From the cell containing the given text, extract its center point as [x, y] coordinate. 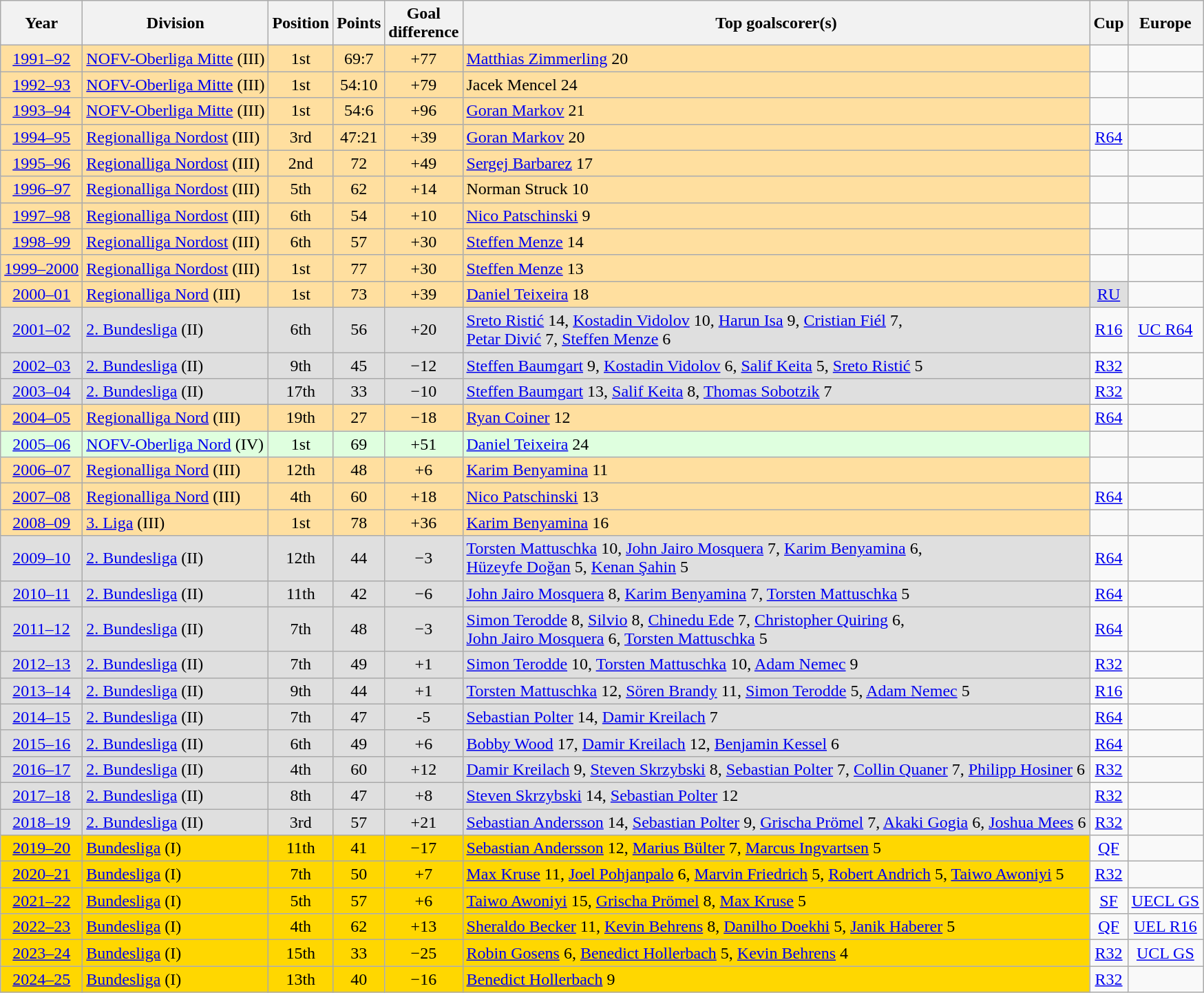
Nico Patschinski 13 [777, 496]
41 [359, 848]
15th [301, 953]
+8 [424, 795]
Europe [1165, 23]
2012–13 [41, 665]
2022–23 [41, 927]
Top goalscorer(s) [777, 23]
+12 [424, 769]
Taiwo Awoniyi 15, Grischa Prömel 8, Max Kruse 5 [777, 901]
−6 [424, 594]
+7 [424, 875]
1992–93 [41, 85]
Steven Skrzybski 14, Sebastian Polter 12 [777, 795]
Points [359, 23]
UECL GS [1165, 901]
Goran Markov 21 [777, 111]
Sebastian Andersson 12, Marius Bülter 7, Marcus Ingvartsen 5 [777, 848]
+77 [424, 59]
69 [359, 444]
+20 [424, 329]
−10 [424, 392]
2018–19 [41, 822]
1991–92 [41, 59]
UCL GS [1165, 953]
2015–16 [41, 743]
Nico Patschinski 9 [777, 216]
+21 [424, 822]
Simon Terodde 10, Torsten Mattuschka 10, Adam Nemec 9 [777, 665]
Sheraldo Becker 11, Kevin Behrens 8, Danilho Doekhi 5, Janik Haberer 5 [777, 927]
2008–09 [41, 523]
17th [301, 392]
2007–08 [41, 496]
−25 [424, 953]
2004–05 [41, 418]
NOFV-Oberliga Nord (IV) [176, 444]
Matthias Zimmerling 20 [777, 59]
−17 [424, 848]
Damir Kreilach 9, Steven Skrzybski 8, Sebastian Polter 7, Collin Quaner 7, Philipp Hosiner 6 [777, 769]
1994–95 [41, 137]
77 [359, 268]
1997–98 [41, 216]
Jacek Mencel 24 [777, 85]
2003–04 [41, 392]
Benedict Hollerbach 9 [777, 979]
54:10 [359, 85]
2006–07 [41, 470]
73 [359, 294]
2016–17 [41, 769]
8th [301, 795]
−18 [424, 418]
Steffen Menze 13 [777, 268]
Max Kruse 11, Joel Pohjanpalo 6, Marvin Friedrich 5, Robert Andrich 5, Taiwo Awoniyi 5 [777, 875]
SF [1108, 901]
2000–01 [41, 294]
Karim Benyamina 11 [777, 470]
2013–14 [41, 691]
Steffen Baumgart 9, Kostadin Vidolov 6, Salif Keita 5, Sreto Ristić 5 [777, 366]
Ryan Coiner 12 [777, 418]
Norman Struck 10 [777, 189]
40 [359, 979]
69:7 [359, 59]
Daniel Teixeira 18 [777, 294]
+14 [424, 189]
UC R64 [1165, 329]
+10 [424, 216]
John Jairo Mosquera 8, Karim Benyamina 7, Torsten Mattuschka 5 [777, 594]
Simon Terodde 8, Silvio 8, Chinedu Ede 7, Christopher Quiring 6, John Jairo Mosquera 6, Torsten Mattuschka 5 [777, 629]
+36 [424, 523]
Karim Benyamina 16 [777, 523]
Torsten Mattuschka 10, John Jairo Mosquera 7, Karim Benyamina 6, Hüzeyfe Doğan 5, Kenan Şahin 5 [777, 558]
Steffen Baumgart 13, Salif Keita 8, Thomas Sobotzik 7 [777, 392]
1998–99 [41, 242]
Cup [1108, 23]
+79 [424, 85]
Division [176, 23]
1996–97 [41, 189]
3. Liga (III) [176, 523]
Daniel Teixeira 24 [777, 444]
54:6 [359, 111]
−16 [424, 979]
Robin Gosens 6, Benedict Hollerbach 5, Kevin Behrens 4 [777, 953]
Torsten Mattuschka 12, Sören Brandy 11, Simon Terodde 5, Adam Nemec 5 [777, 691]
13th [301, 979]
Sergej Barbarez 17 [777, 163]
45 [359, 366]
42 [359, 594]
UEL R16 [1165, 927]
Goran Markov 20 [777, 137]
Steffen Menze 14 [777, 242]
+96 [424, 111]
Goaldifference [424, 23]
−12 [424, 366]
RU [1108, 294]
2024–25 [41, 979]
+18 [424, 496]
Position [301, 23]
1993–94 [41, 111]
72 [359, 163]
78 [359, 523]
2005–06 [41, 444]
Sebastian Andersson 14, Sebastian Polter 9, Grischa Prömel 7, Akaki Gogia 6, Joshua Mees 6 [777, 822]
Sreto Ristić 14, Kostadin Vidolov 10, Harun Isa 9, Cristian Fiél 7, Petar Divić 7, Steffen Menze 6 [777, 329]
2nd [301, 163]
-5 [424, 717]
2014–15 [41, 717]
1999–2000 [41, 268]
50 [359, 875]
Sebastian Polter 14, Damir Kreilach 7 [777, 717]
+49 [424, 163]
54 [359, 216]
19th [301, 418]
2010–11 [41, 594]
Year [41, 23]
2009–10 [41, 558]
2001–02 [41, 329]
+51 [424, 444]
47:21 [359, 137]
2020–21 [41, 875]
2011–12 [41, 629]
2021–22 [41, 901]
56 [359, 329]
2019–20 [41, 848]
27 [359, 418]
+13 [424, 927]
2002–03 [41, 366]
2023–24 [41, 953]
Bobby Wood 17, Damir Kreilach 12, Benjamin Kessel 6 [777, 743]
2017–18 [41, 795]
1995–96 [41, 163]
